Scan for the cell matching the given text and deliver its [X, Y] coordinate at center. 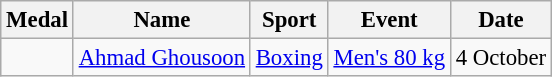
Medal [38, 20]
Ahmad Ghousoon [162, 58]
Date [500, 20]
Boxing [289, 58]
Sport [289, 20]
Name [162, 20]
Men's 80 kg [389, 58]
4 October [500, 58]
Event [389, 20]
